Search for the cell housing the specified text and yield its (X, Y) center coordinate. 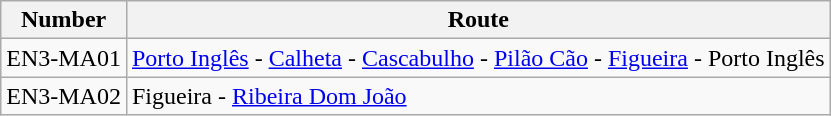
EN3-MA01 (64, 58)
Porto Inglês - Calheta - Cascabulho - Pilão Cão - Figueira - Porto Inglês (478, 58)
Number (64, 20)
Figueira - Ribeira Dom João (478, 96)
Route (478, 20)
EN3-MA02 (64, 96)
